For the text-containing cell, return its midpoint in [X, Y] coordinate format. 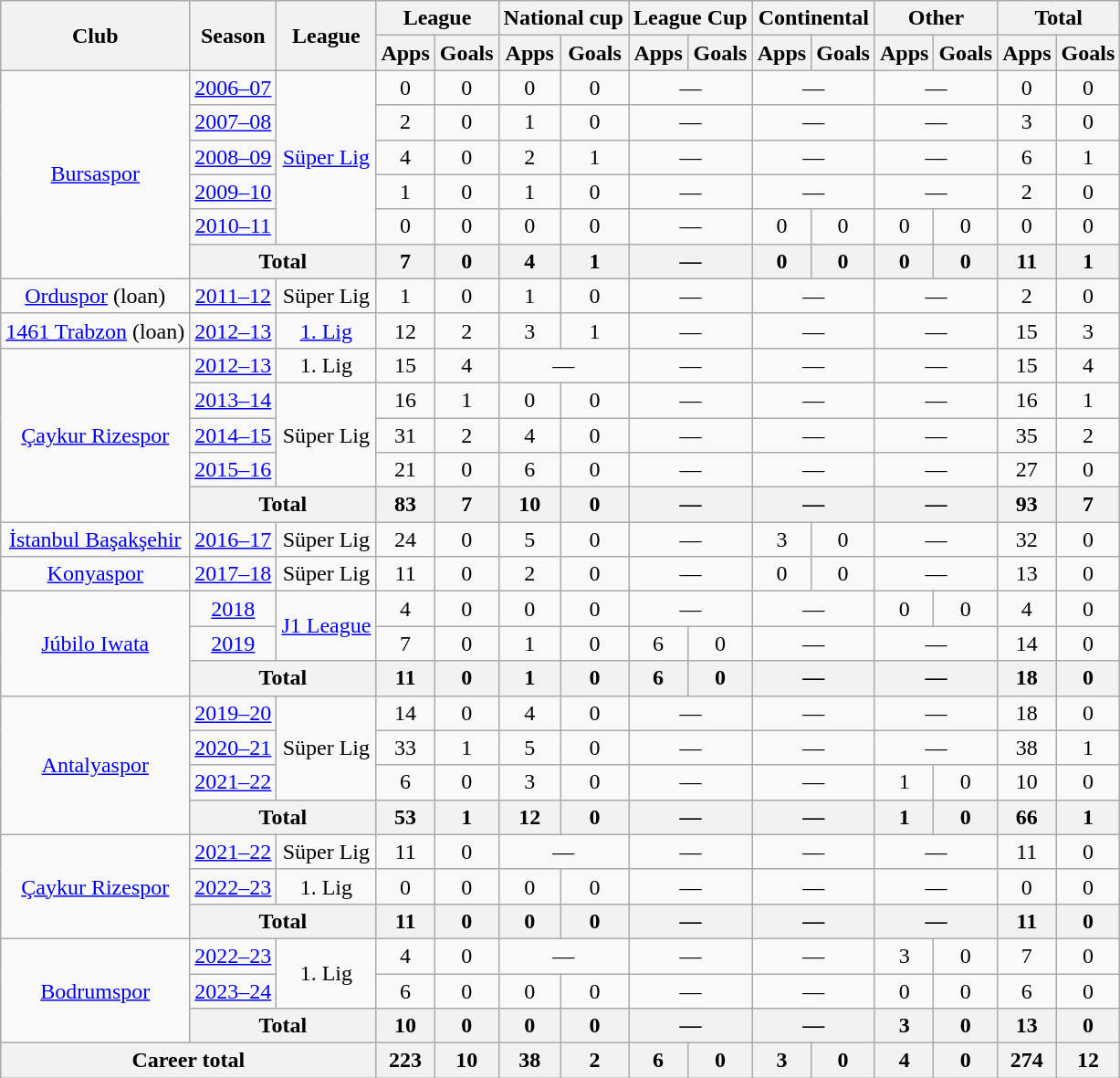
Other [936, 18]
21 [405, 470]
2009–10 [234, 192]
2019–20 [234, 713]
32 [1027, 539]
Antalyaspor [95, 765]
2014–15 [234, 435]
2008–09 [234, 157]
223 [405, 1061]
Bursaspor [95, 174]
1461 Trabzon (loan) [95, 330]
33 [405, 748]
2017–18 [234, 574]
31 [405, 435]
2020–21 [234, 748]
274 [1027, 1061]
Bodrumspor [95, 990]
35 [1027, 435]
27 [1027, 470]
2018 [234, 609]
2019 [234, 644]
83 [405, 505]
93 [1027, 505]
24 [405, 539]
J1 League [327, 626]
2013–14 [234, 400]
League Cup [690, 18]
Orduspor (loan) [95, 296]
66 [1027, 817]
2015–16 [234, 470]
2016–17 [234, 539]
2011–12 [234, 296]
National cup [563, 18]
Career total [188, 1061]
2006–07 [234, 88]
Konyaspor [95, 574]
53 [405, 817]
2023–24 [234, 990]
Club [95, 36]
Júbilo Iwata [95, 644]
2007–08 [234, 122]
2010–11 [234, 226]
Continental [813, 18]
İstanbul Başakşehir [95, 539]
Season [234, 36]
